Detect which cell encompasses the target text, then output its (x, y) center coordinate. 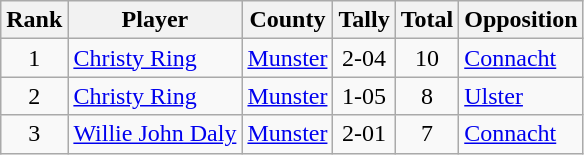
County (288, 20)
2 (34, 96)
2-04 (364, 58)
7 (427, 134)
Ulster (521, 96)
2-01 (364, 134)
Player (155, 20)
3 (34, 134)
Willie John Daly (155, 134)
Total (427, 20)
10 (427, 58)
Tally (364, 20)
8 (427, 96)
1-05 (364, 96)
Rank (34, 20)
1 (34, 58)
Opposition (521, 20)
